Identify which cell holds the provided text, then report its [X, Y] central coordinate. 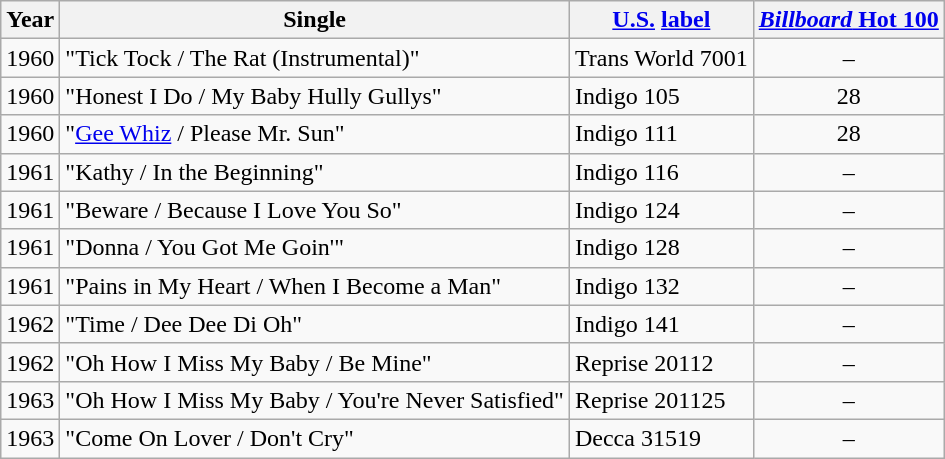
"Time / Dee Dee Di Oh" [315, 324]
"Donna / You Got Me Goin'" [315, 248]
Indigo 111 [661, 134]
Indigo 105 [661, 96]
Decca 31519 [661, 438]
"Pains in My Heart / When I Become a Man" [315, 286]
Year [30, 20]
Indigo 128 [661, 248]
Indigo 141 [661, 324]
Trans World 7001 [661, 58]
Indigo 132 [661, 286]
U.S. label [661, 20]
"Oh How I Miss My Baby / You're Never Satisfied" [315, 400]
Indigo 116 [661, 172]
"Kathy / In the Beginning" [315, 172]
Reprise 20112 [661, 362]
Indigo 124 [661, 210]
"Oh How I Miss My Baby / Be Mine" [315, 362]
Reprise 201125 [661, 400]
"Gee Whiz / Please Mr. Sun" [315, 134]
"Tick Tock / The Rat (Instrumental)" [315, 58]
"Come On Lover / Don't Cry" [315, 438]
"Beware / Because I Love You So" [315, 210]
Single [315, 20]
"Honest I Do / My Baby Hully Gullys" [315, 96]
Billboard Hot 100 [848, 20]
